Capture the cell that displays the provided text and extract its [X, Y] central coordinate. 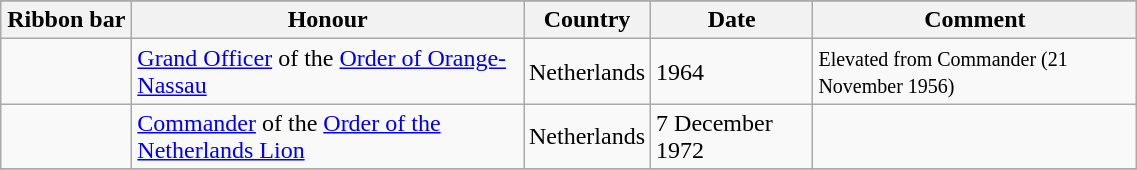
Country [588, 20]
Date [732, 20]
Elevated from Commander (21 November 1956) [975, 72]
Commander of the Order of the Netherlands Lion [328, 136]
Ribbon bar [66, 20]
1964 [732, 72]
Comment [975, 20]
7 December 1972 [732, 136]
Honour [328, 20]
Grand Officer of the Order of Orange-Nassau [328, 72]
